Identify which cell holds the provided text, then report its [X, Y] central coordinate. 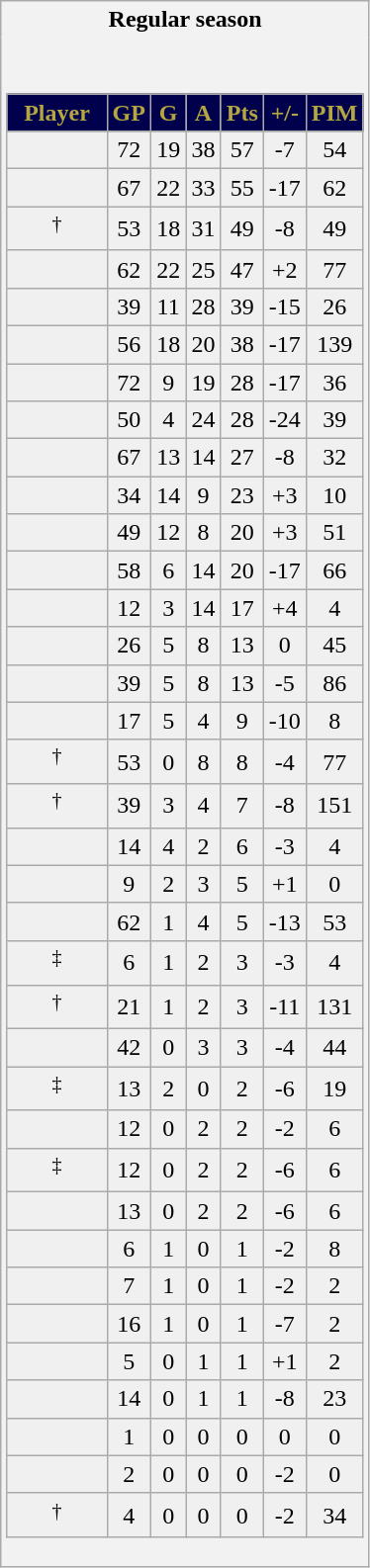
58 [129, 570]
42 [129, 1048]
A [204, 113]
G [168, 113]
139 [334, 344]
57 [241, 150]
56 [129, 344]
+4 [285, 608]
-5 [285, 683]
36 [334, 383]
32 [334, 458]
24 [204, 420]
151 [334, 807]
GP [129, 113]
-10 [285, 721]
86 [334, 683]
16 [129, 1324]
Pts [241, 113]
131 [334, 1006]
21 [129, 1006]
33 [204, 188]
50 [129, 420]
44 [334, 1048]
Regular season [186, 20]
27 [241, 458]
25 [204, 269]
31 [204, 229]
66 [334, 570]
51 [334, 533]
45 [334, 646]
-11 [285, 1006]
-15 [285, 306]
-13 [285, 921]
11 [168, 306]
+/- [285, 113]
47 [241, 269]
+2 [285, 269]
54 [334, 150]
Player [57, 113]
55 [241, 188]
-24 [285, 420]
PIM [334, 113]
10 [334, 495]
